Capture the cell that displays the provided text and extract its [X, Y] central coordinate. 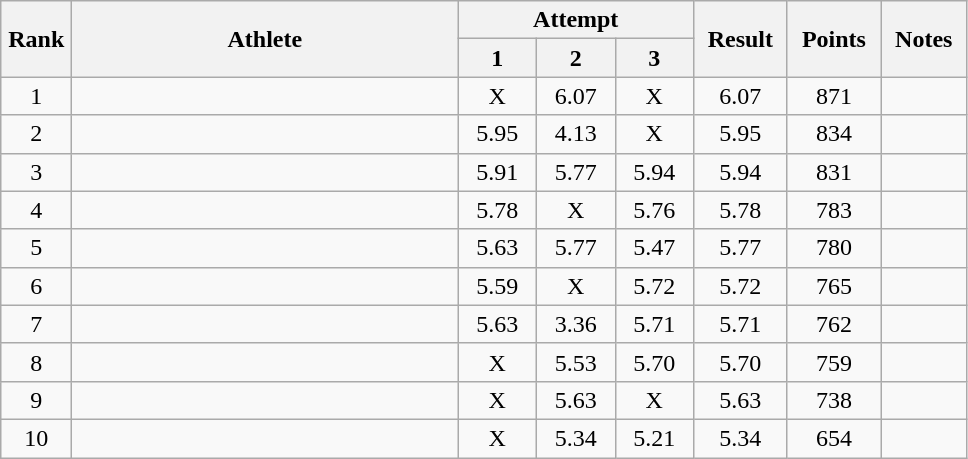
Points [834, 39]
831 [834, 172]
10 [36, 438]
5.59 [498, 286]
Athlete [265, 39]
738 [834, 400]
Rank [36, 39]
762 [834, 324]
780 [834, 248]
871 [834, 96]
Notes [924, 39]
765 [834, 286]
Result [741, 39]
5.21 [654, 438]
5.91 [498, 172]
5 [36, 248]
7 [36, 324]
Attempt [576, 20]
6 [36, 286]
3.36 [576, 324]
5.76 [654, 210]
5.47 [654, 248]
4 [36, 210]
834 [834, 134]
4.13 [576, 134]
9 [36, 400]
8 [36, 362]
783 [834, 210]
5.53 [576, 362]
654 [834, 438]
759 [834, 362]
